Search for the cell housing the specified text and yield its (X, Y) center coordinate. 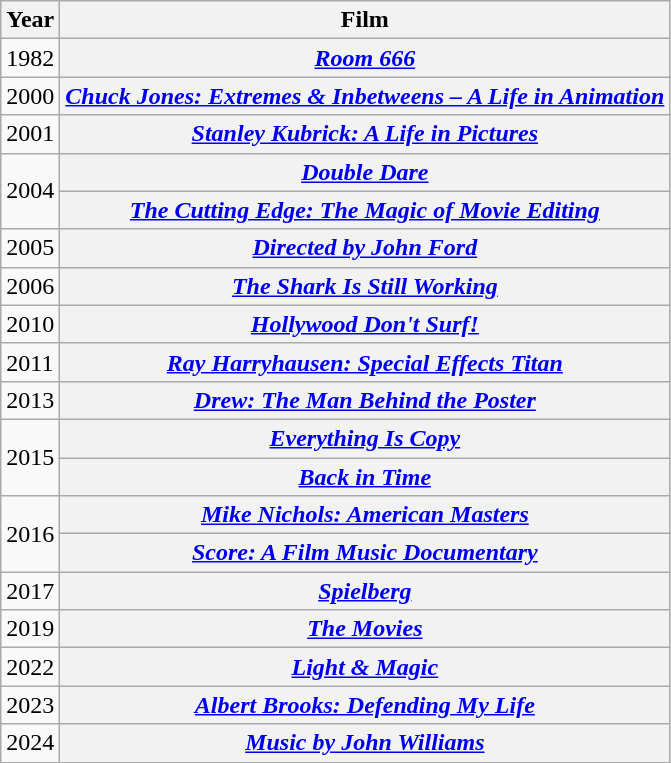
Chuck Jones: Extremes & Inbetweens – A Life in Animation (365, 96)
The Cutting Edge: The Magic of Movie Editing (365, 210)
Year (30, 20)
Drew: The Man Behind the Poster (365, 400)
2004 (30, 191)
2006 (30, 286)
Light & Magic (365, 667)
Stanley Kubrick: A Life in Pictures (365, 134)
2023 (30, 705)
Spielberg (365, 591)
Hollywood Don't Surf! (365, 324)
2019 (30, 629)
Double Dare (365, 172)
Albert Brooks: Defending My Life (365, 705)
Film (365, 20)
2001 (30, 134)
The Movies (365, 629)
2005 (30, 248)
Mike Nichols: American Masters (365, 515)
2000 (30, 96)
2024 (30, 743)
2017 (30, 591)
Score: A Film Music Documentary (365, 553)
2015 (30, 457)
Back in Time (365, 477)
2022 (30, 667)
2016 (30, 534)
1982 (30, 58)
Music by John Williams (365, 743)
Directed by John Ford (365, 248)
2010 (30, 324)
2011 (30, 362)
2013 (30, 400)
Ray Harryhausen: Special Effects Titan (365, 362)
Everything Is Copy (365, 438)
The Shark Is Still Working (365, 286)
Room 666 (365, 58)
